Identify which cell holds the provided text, then report its (X, Y) central coordinate. 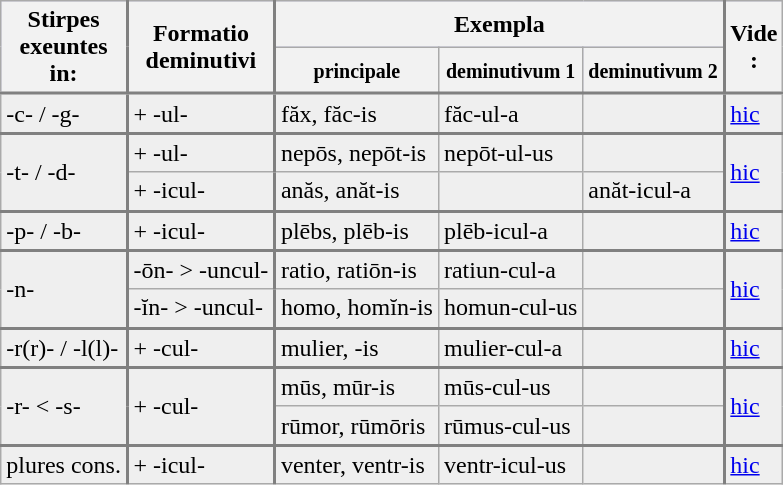
Vide : (754, 48)
-c- / -g- (64, 114)
mulier, -is (357, 348)
-n- (64, 289)
Exempla (500, 24)
mūs-cul-us (510, 388)
făc-ul-a (510, 114)
-ĭn- > -uncul- (200, 308)
deminutivum 2 (654, 70)
plures cons. (64, 464)
-r- < -s- (64, 407)
rūmus-cul-us (510, 426)
deminutivum 1 (510, 70)
anăs, anăt-is (357, 192)
-p- / -b- (64, 231)
venter, ventr-is (357, 464)
-r(r)- / -l(l)- (64, 348)
mūs, mūr-is (357, 388)
anăt-icul-a (654, 192)
homun-cul-us (510, 308)
-ōn- > -uncul- (200, 270)
ventr-icul-us (510, 464)
plēbs, plēb-is (357, 231)
principale (357, 70)
homo, homĭn-is (357, 308)
Stirpes exeuntes in: (64, 48)
făx, făc-is (357, 114)
plēb-icul-a (510, 231)
nepōs, nepōt-is (357, 152)
-t- / -d- (64, 172)
Formatio deminutivi (200, 48)
nepōt-ul-us (510, 152)
ratio, ratiōn-is (357, 270)
ratiun-cul-a (510, 270)
mulier-cul-a (510, 348)
rūmor, rūmōris (357, 426)
